Identify which cell holds the provided text, then report its (X, Y) central coordinate. 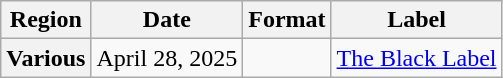
Label (416, 20)
Various (46, 58)
Date (167, 20)
April 28, 2025 (167, 58)
The Black Label (416, 58)
Region (46, 20)
Format (287, 20)
